Capture the cell that displays the provided text and extract its (x, y) central coordinate. 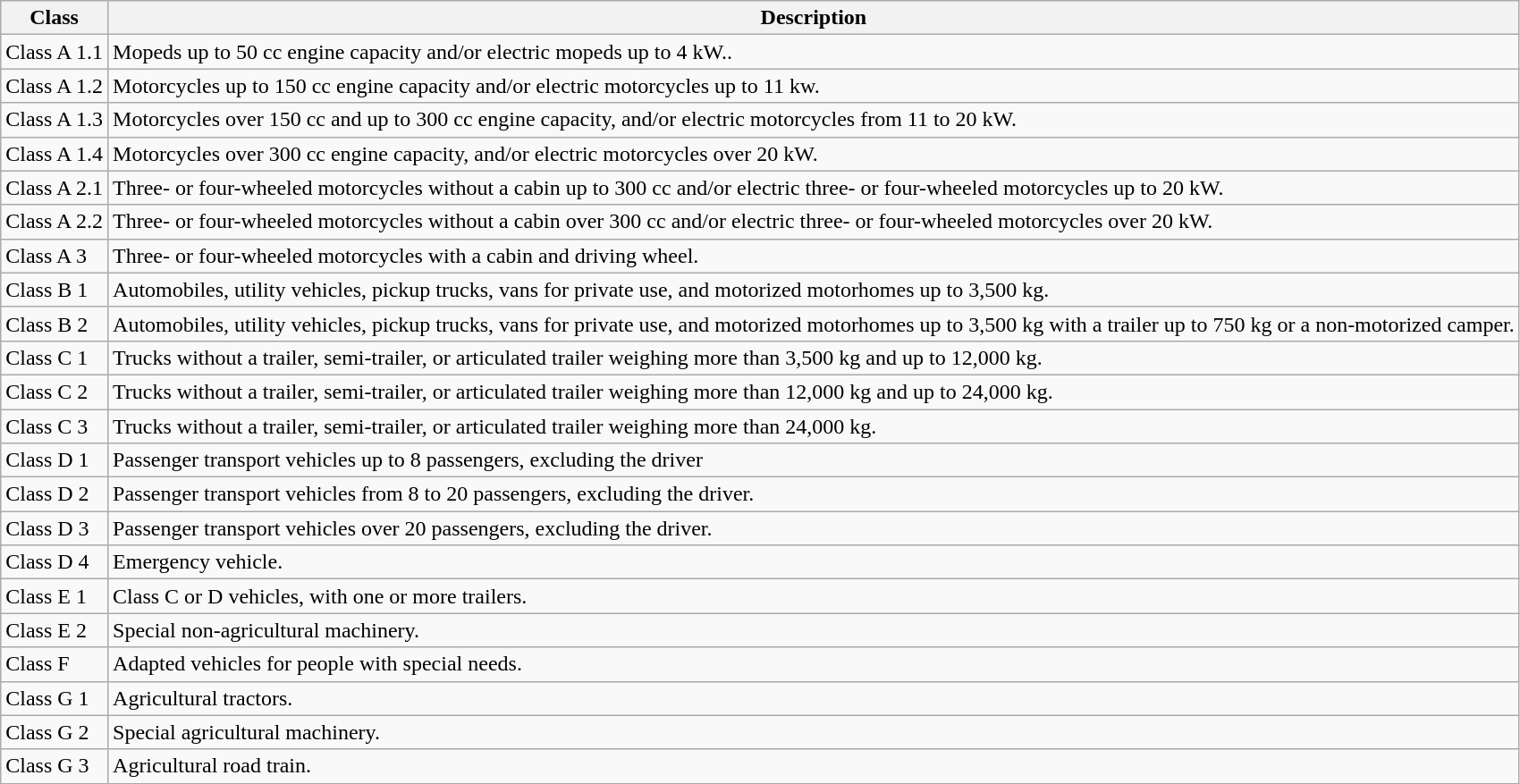
Mopeds up to 50 cc engine capacity and/or electric mopeds up to 4 kW.. (814, 52)
Class G 1 (55, 698)
Class A 3 (55, 256)
Class A 1.2 (55, 86)
Class A 2.1 (55, 188)
Agricultural road train. (814, 766)
Class G 2 (55, 732)
Emergency vehicle. (814, 562)
Class D 1 (55, 460)
Adapted vehicles for people with special needs. (814, 664)
Automobiles, utility vehicles, pickup trucks, vans for private use, and motorized motorhomes up to 3,500 kg. (814, 290)
Three- or four-wheeled motorcycles without a cabin over 300 cc and/or electric three- or four-wheeled motorcycles over 20 kW. (814, 222)
Class F (55, 664)
Class C 1 (55, 358)
Class A 1.1 (55, 52)
Motorcycles over 150 cc and up to 300 cc engine capacity, and/or electric motorcycles from 11 to 20 kW. (814, 120)
Class C 3 (55, 426)
Class A 1.4 (55, 154)
Special non-agricultural machinery. (814, 630)
Class (55, 18)
Class G 3 (55, 766)
Class E 1 (55, 596)
Class A 2.2 (55, 222)
Class C 2 (55, 392)
Agricultural tractors. (814, 698)
Class B 1 (55, 290)
Three- or four-wheeled motorcycles without a cabin up to 300 cc and/or electric three- or four-wheeled motorcycles up to 20 kW. (814, 188)
Trucks without a trailer, semi-trailer, or articulated trailer weighing more than 12,000 kg and up to 24,000 kg. (814, 392)
Description (814, 18)
Special agricultural machinery. (814, 732)
Class D 3 (55, 528)
Passenger transport vehicles from 8 to 20 passengers, excluding the driver. (814, 494)
Motorcycles up to 150 cc engine capacity and/or electric motorcycles up to 11 kw. (814, 86)
Trucks without a trailer, semi-trailer, or articulated trailer weighing more than 3,500 kg and up to 12,000 kg. (814, 358)
Trucks without a trailer, semi-trailer, or articulated trailer weighing more than 24,000 kg. (814, 426)
Class C or D vehicles, with one or more trailers. (814, 596)
Passenger transport vehicles over 20 passengers, excluding the driver. (814, 528)
Passenger transport vehicles up to 8 passengers, excluding the driver (814, 460)
Class E 2 (55, 630)
Three- or four-wheeled motorcycles with a cabin and driving wheel. (814, 256)
Class D 2 (55, 494)
Motorcycles over 300 cc engine capacity, and/or electric motorcycles over 20 kW. (814, 154)
Class D 4 (55, 562)
Class B 2 (55, 324)
Class A 1.3 (55, 120)
